Search for the cell housing the specified text and yield its (x, y) center coordinate. 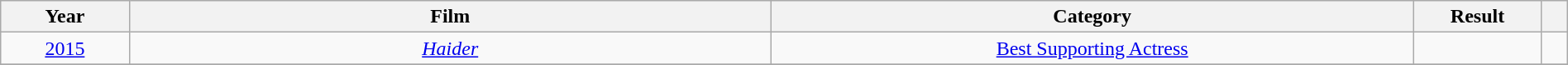
Result (1477, 17)
Category (1092, 17)
Film (450, 17)
Best Supporting Actress (1092, 48)
Year (65, 17)
2015 (65, 48)
Haider (450, 48)
